Capture the cell that displays the provided text and extract its (X, Y) central coordinate. 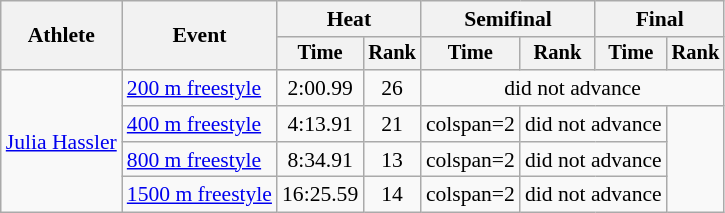
200 m freestyle (200, 88)
16:25.59 (320, 195)
800 m freestyle (200, 160)
8:34.91 (320, 160)
26 (392, 88)
Event (200, 36)
Heat (349, 19)
Julia Hassler (62, 141)
Final (660, 19)
13 (392, 160)
2:00.99 (320, 88)
21 (392, 124)
400 m freestyle (200, 124)
1500 m freestyle (200, 195)
Semifinal (508, 19)
4:13.91 (320, 124)
14 (392, 195)
Athlete (62, 36)
